Detect which cell encompasses the target text, then output its (X, Y) center coordinate. 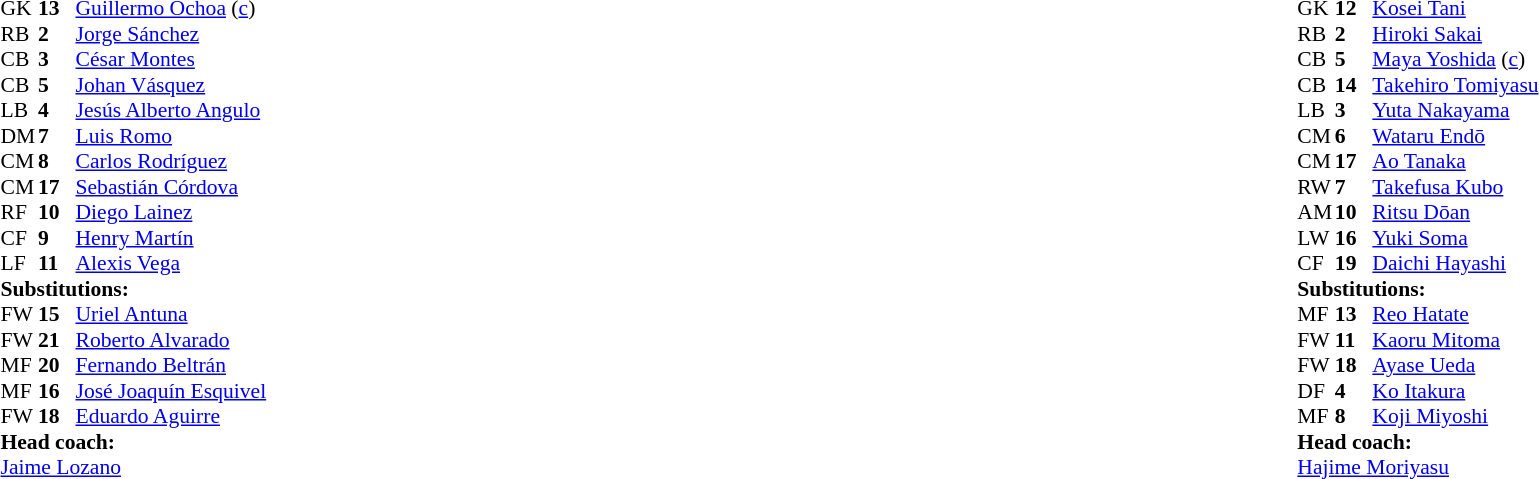
13 (1354, 315)
LW (1316, 238)
Takefusa Kubo (1455, 187)
15 (57, 315)
Roberto Alvarado (172, 340)
Takehiro Tomiyasu (1455, 85)
Daichi Hayashi (1455, 263)
Yuki Soma (1455, 238)
Yuta Nakayama (1455, 111)
Ao Tanaka (1455, 161)
21 (57, 340)
Johan Vásquez (172, 85)
Jorge Sánchez (172, 34)
Fernando Beltrán (172, 365)
Carlos Rodríguez (172, 161)
RW (1316, 187)
Ritsu Dōan (1455, 213)
Hiroki Sakai (1455, 34)
AM (1316, 213)
Ayase Ueda (1455, 365)
Wataru Endō (1455, 136)
14 (1354, 85)
DF (1316, 391)
Ko Itakura (1455, 391)
Sebastián Córdova (172, 187)
José Joaquín Esquivel (172, 391)
20 (57, 365)
9 (57, 238)
Luis Romo (172, 136)
LF (19, 263)
19 (1354, 263)
6 (1354, 136)
DM (19, 136)
Henry Martín (172, 238)
César Montes (172, 59)
Kaoru Mitoma (1455, 340)
Koji Miyoshi (1455, 417)
Uriel Antuna (172, 315)
Jesús Alberto Angulo (172, 111)
Eduardo Aguirre (172, 417)
Maya Yoshida (c) (1455, 59)
Alexis Vega (172, 263)
Diego Lainez (172, 213)
RF (19, 213)
Reo Hatate (1455, 315)
